From the cell containing the given text, extract its center point as (X, Y) coordinate. 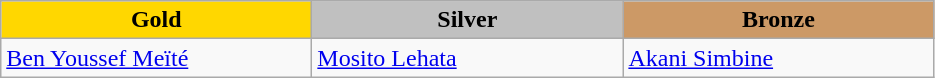
Bronze (778, 20)
Akani Simbine (778, 58)
Mosito Lehata (468, 58)
Ben Youssef Meïté (156, 58)
Gold (156, 20)
Silver (468, 20)
